Scan for the cell matching the given text and deliver its [X, Y] coordinate at center. 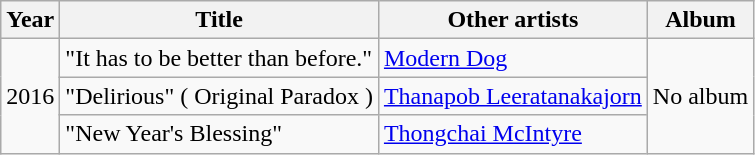
"It has to be better than before." [220, 58]
Title [220, 20]
"Delirious" ( Original Paradox ) [220, 96]
Thanapob Leeratanakajorn [512, 96]
Thongchai McIntyre [512, 134]
Other artists [512, 20]
Year [30, 20]
Modern Dog [512, 58]
No album [700, 96]
"New Year's Blessing" [220, 134]
2016 [30, 96]
Album [700, 20]
